Capture the cell that displays the provided text and extract its [x, y] central coordinate. 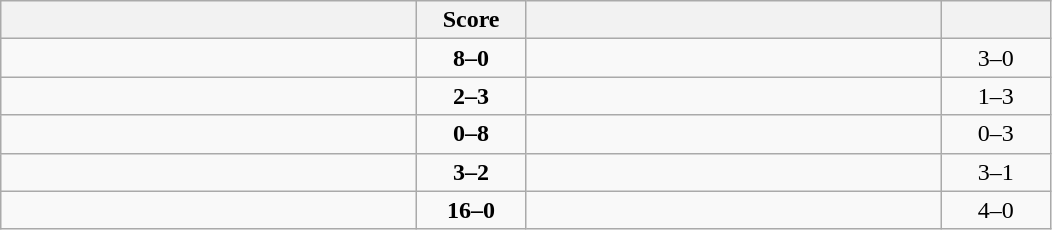
1–3 [996, 96]
16–0 [472, 210]
8–0 [472, 58]
3–2 [472, 172]
3–1 [996, 172]
0–3 [996, 134]
4–0 [996, 210]
0–8 [472, 134]
Score [472, 20]
3–0 [996, 58]
2–3 [472, 96]
